Locate the cell with the specified text and output its [x, y] center coordinate. 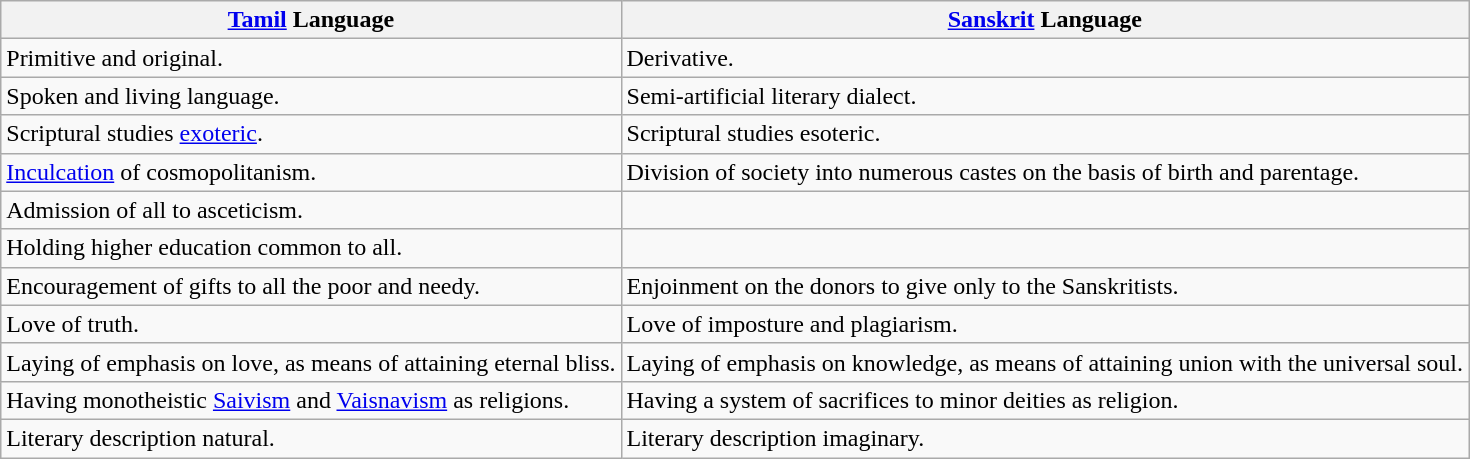
Enjoinment on the donors to give only to the Sanskritists. [1045, 286]
Literary description natural. [311, 438]
Scriptural studies exoteric. [311, 134]
Scriptural studies esoteric. [1045, 134]
Admission of all to asceticism. [311, 210]
Having monotheistic Saivism and Vaisnavism as religions. [311, 400]
Division of society into numerous castes on the basis of birth and parentage. [1045, 172]
Derivative. [1045, 58]
Encouragement of gifts to all the poor and needy. [311, 286]
Holding higher education common to all. [311, 248]
Literary description imaginary. [1045, 438]
Semi-artificial literary dialect. [1045, 96]
Inculcation of cosmopolitanism. [311, 172]
Primitive and original. [311, 58]
Sanskrit Language [1045, 20]
Tamil Language [311, 20]
Spoken and living language. [311, 96]
Love of truth. [311, 324]
Laying of emphasis on love, as means of attaining eternal bliss. [311, 362]
Having a system of sacrifices to minor deities as religion. [1045, 400]
Laying of emphasis on knowledge, as means of attaining union with the universal soul. [1045, 362]
Love of imposture and plagiarism. [1045, 324]
